Extract the (x, y) coordinate from the center of the cell holding the provided text.  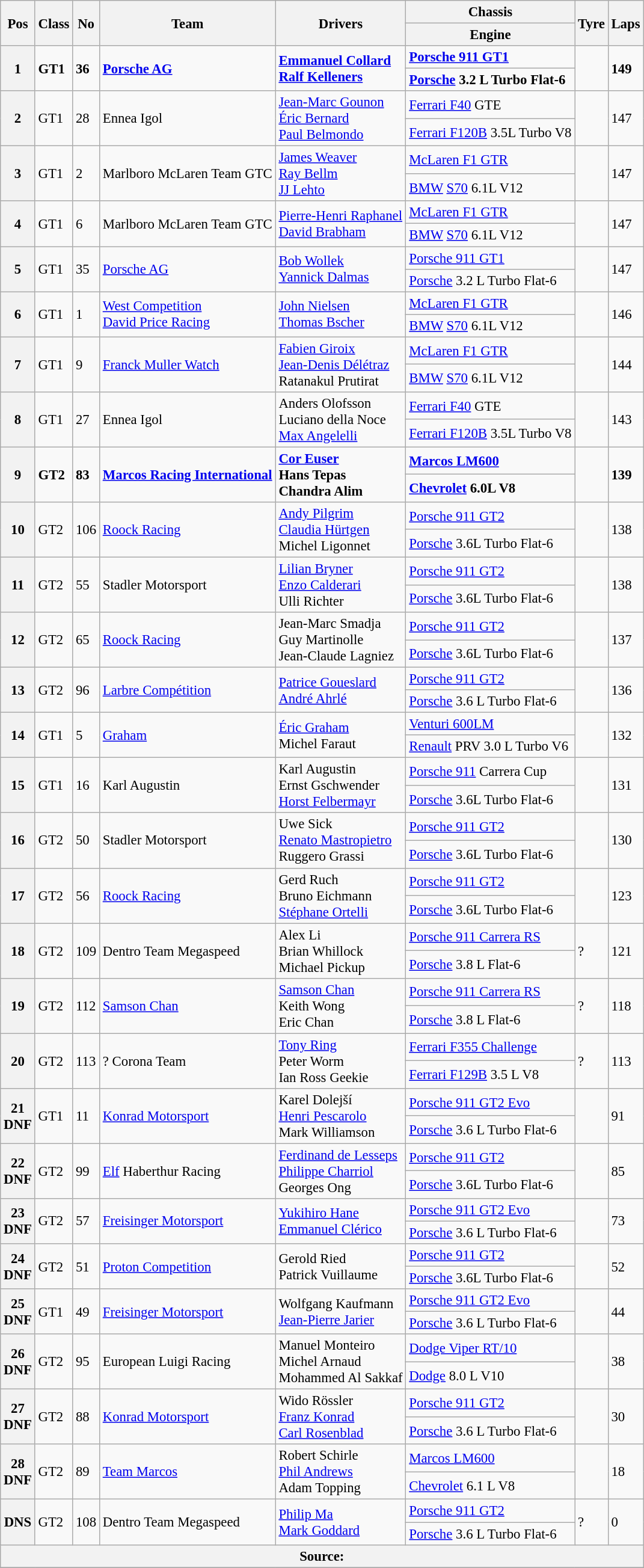
Porsche 911 Carrera Cup (491, 772)
Jean-Marc Smadja Guy Martinolle Jean-Claude Lagniez (340, 640)
12 (18, 640)
Franck Muller Watch (188, 364)
Ferdinand de Lesseps Philippe Charriol Georges Ong (340, 1171)
Jean-Marc Gounon Éric Bernard Paul Belmondo (340, 118)
24DNF (18, 1267)
Karl Augustin (188, 786)
Chassis (491, 12)
Andy Pilgrim Claudia Hürtgen Michel Ligonnet (340, 530)
137 (625, 640)
22DNF (18, 1171)
Alex Li Brian Whillock Michael Pickup (340, 951)
85 (625, 1171)
Pierre-Henri Raphanel David Brabham (340, 224)
Wolfgang Kaufmann Jean-Pierre Jarier (340, 1311)
Graham (188, 735)
Tyre (592, 23)
56 (87, 896)
DNS (18, 1522)
13 (18, 690)
20 (18, 1061)
10 (18, 530)
146 (625, 314)
88 (87, 1417)
Team (188, 23)
Samson Chan Keith Wong Eric Chan (340, 1006)
Lilian Bryner Enzo Calderari Ulli Richter (340, 585)
96 (87, 690)
108 (87, 1522)
3 (18, 174)
John Nielsen Thomas Bscher (340, 314)
Dodge 8.0 L V10 (491, 1376)
Source: (322, 1556)
27 (87, 420)
136 (625, 690)
Patrice Goueslard André Ahrlé (340, 690)
95 (87, 1362)
Larbre Compétition (188, 690)
109 (87, 951)
Karel Dolejší Henri Pescarolo Mark Williamson (340, 1116)
23DNF (18, 1221)
Engine (491, 35)
Venturi 600LM (491, 724)
No (87, 23)
Fabien Giroix Jean-Denis Délétraz Ratanakul Prutirat (340, 364)
Cor Euser Hans Tepas Chandra Alim (340, 475)
? Corona Team (188, 1061)
35 (87, 269)
121 (625, 951)
139 (625, 475)
8 (18, 420)
15 (18, 786)
Gerd Ruch Bruno Eichmann Stéphane Ortelli (340, 896)
27DNF (18, 1417)
Manuel Monteiro Michel Arnaud Mohammed Al Sakkaf (340, 1362)
131 (625, 786)
144 (625, 364)
Karl Augustin Ernst Gschwender Horst Felbermayr (340, 786)
Samson Chan (188, 1006)
West Competition David Price Racing (188, 314)
Ferrari F129B 3.5 L V8 (491, 1075)
4 (18, 224)
Pos (18, 23)
28 (87, 118)
26DNF (18, 1362)
25DNF (18, 1311)
Elf Haberthur Racing (188, 1171)
Class (54, 23)
17 (18, 896)
73 (625, 1221)
Renault PRV 3.0 L Turbo V6 (491, 746)
Uwe Sick Renato Mastropietro Ruggero Grassi (340, 841)
118 (625, 1006)
Chevrolet 6.0L V8 (491, 488)
30 (625, 1417)
52 (625, 1267)
149 (625, 69)
49 (87, 1311)
14 (18, 735)
Chevrolet 6.1 L V8 (491, 1486)
7 (18, 364)
36 (87, 69)
21DNF (18, 1116)
0 (625, 1522)
19 (18, 1006)
Philip Ma Mark Goddard (340, 1522)
57 (87, 1221)
Proton Competition (188, 1267)
91 (625, 1116)
Gerold Ried Patrick Vuillaume (340, 1267)
55 (87, 585)
Laps (625, 23)
Yukihiro Hane Emmanuel Clérico (340, 1221)
50 (87, 841)
Robert Schirle Phil Andrews Adam Topping (340, 1472)
132 (625, 735)
51 (87, 1267)
Bob Wollek Yannick Dalmas (340, 269)
European Luigi Racing (188, 1362)
130 (625, 841)
143 (625, 420)
Éric Graham Michel Faraut (340, 735)
99 (87, 1171)
28DNF (18, 1472)
Dodge Viper RT/10 (491, 1348)
106 (87, 530)
65 (87, 640)
44 (625, 1311)
Drivers (340, 23)
James Weaver Ray Bellm JJ Lehto (340, 174)
Marcos Racing International (188, 475)
83 (87, 475)
Tony Ring Peter Worm Ian Ross Geekie (340, 1061)
38 (625, 1362)
Emmanuel Collard Ralf Kelleners (340, 69)
Anders Olofsson Luciano della Noce Max Angelelli (340, 420)
Wido Rössler Franz Konrad Carl Rosenblad (340, 1417)
89 (87, 1472)
112 (87, 1006)
Ferrari F355 Challenge (491, 1047)
Team Marcos (188, 1472)
123 (625, 896)
